Extract the [x, y] coordinate from the center of the cell holding the provided text.  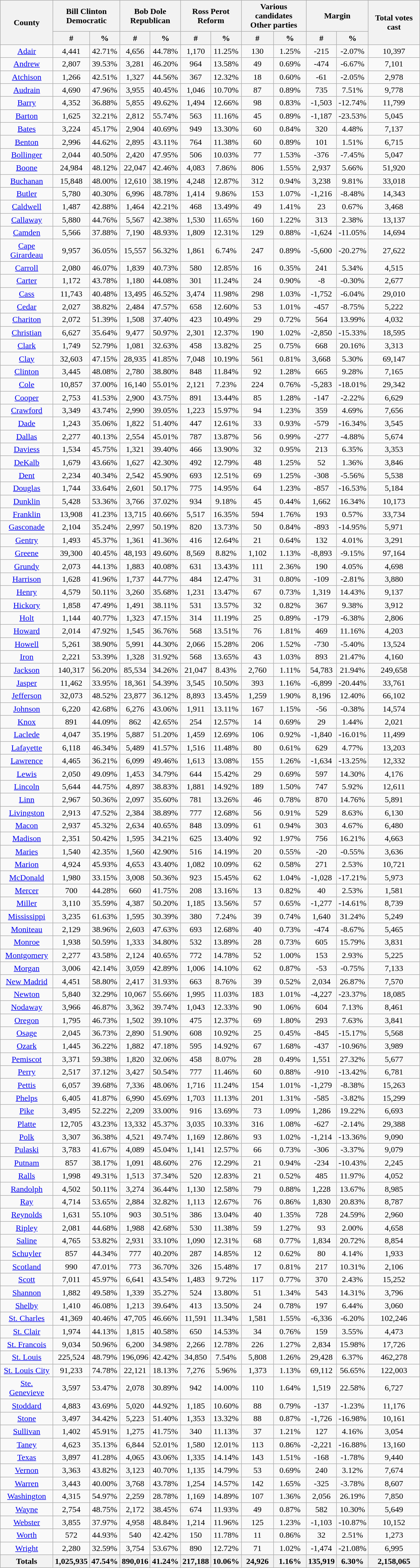
107 [258, 1496]
700 [72, 890]
Polk [27, 1137]
Ray [27, 1202]
13,495 [135, 294]
5,891 [394, 800]
-20.27% [352, 250]
45.97% [105, 1280]
43.40% [166, 865]
12.33% [226, 1007]
674 [196, 1509]
Moniteau [27, 929]
2,078 [135, 1388]
2,073 [72, 566]
6.30% [352, 1561]
Cole [27, 384]
1,995 [196, 994]
7.51% [352, 90]
1.97% [290, 839]
46.87% [105, 1007]
14.53% [226, 1331]
1,795 [72, 1020]
Hickory [27, 605]
41.24% [166, 1561]
35.13% [105, 1445]
240 [322, 1471]
2,056 [322, 1496]
303 [322, 826]
0.62% [290, 1254]
49.46% [166, 761]
2,259 [135, 1496]
1,213 [135, 1306]
42.65% [166, 722]
Scotland [27, 1267]
773 [135, 1267]
1,861 [196, 250]
11,499 [394, 735]
217 [322, 1267]
2,097 [135, 800]
1,402 [72, 1431]
Montgomery [27, 955]
5,261 [72, 644]
2,245 [394, 1163]
4,248 [196, 181]
59 [258, 1228]
2,960 [394, 1215]
-2,221 [322, 1445]
Gasconade [27, 527]
13.08% [226, 761]
32.63% [166, 346]
1,815 [135, 1331]
33,018 [394, 181]
12,611 [394, 787]
140,317 [72, 670]
11.46% [226, 1072]
13,332 [135, 1124]
1,540 [72, 852]
Cedar [27, 307]
42.71% [105, 51]
0.49% [290, 1059]
Camden [27, 233]
Newton [27, 994]
5,971 [394, 527]
3,766 [135, 501]
1,822 [135, 424]
1,135 [196, 1471]
13.45% [226, 696]
4,765 [72, 1241]
14.00% [226, 1388]
12.47% [226, 579]
Iron [27, 657]
276 [196, 1163]
8,461 [394, 1007]
1,508 [135, 320]
18,361 [135, 683]
12,705 [72, 1124]
604 [322, 1007]
2,554 [135, 437]
53.36% [105, 501]
0.79% [290, 1405]
625 [196, 839]
97,164 [394, 553]
Harrison [27, 579]
10.09% [226, 865]
-0.75% [352, 968]
5.92% [352, 787]
49.60% [166, 553]
0.83% [290, 103]
129 [258, 233]
4,521 [135, 1137]
13.47% [226, 592]
-16.01% [352, 735]
St. Charles [27, 1319]
135,919 [322, 1561]
1,259 [258, 696]
469 [322, 631]
5.96% [226, 1370]
St. Francois [27, 1344]
6,781 [394, 1072]
45.01% [166, 437]
85,534 [135, 670]
15.28% [226, 644]
38.83% [166, 787]
15.79% [352, 942]
-4.88% [352, 437]
313 [322, 220]
8.82% [226, 553]
11.03% [226, 994]
46.52% [166, 294]
1.06% [290, 1007]
74.78% [105, 1370]
45.04% [166, 1150]
2,807 [72, 64]
48.75% [105, 1509]
47.52% [105, 813]
Margin [337, 16]
Totals [27, 1561]
4,658 [394, 1228]
Gentry [27, 540]
949 [196, 129]
520 [196, 1176]
1,749 [72, 346]
5,880 [72, 220]
-730 [322, 644]
Marion [27, 865]
40.77% [105, 618]
1,453 [135, 774]
Lafayette [27, 748]
Adair [27, 51]
15.48% [226, 1267]
7,190 [135, 233]
5,780 [72, 194]
4,160 [394, 657]
40.48% [105, 294]
15,557 [135, 250]
10.19% [226, 359]
1,410 [72, 1306]
2,900 [135, 398]
56.20% [105, 670]
13.30% [226, 129]
1,938 [72, 942]
484 [196, 579]
Clinton [27, 371]
2,420 [135, 155]
13.51% [226, 631]
34,850 [196, 1357]
644 [196, 774]
8.76% [226, 981]
-579 [322, 424]
18 [258, 77]
2,913 [72, 813]
6.35% [352, 450]
-1.78% [352, 1458]
Holt [27, 618]
12.51% [226, 475]
208 [196, 890]
Osage [27, 1033]
35.68% [166, 592]
0.93% [290, 424]
0.64% [290, 540]
-857 [322, 488]
56.65% [352, 1370]
-1,103 [322, 1522]
Knox [27, 722]
1,519 [322, 1388]
2,484 [135, 307]
4,176 [394, 774]
14.31% [352, 1293]
4,579 [72, 592]
5,674 [394, 437]
4,465 [72, 761]
3,008 [135, 878]
9.86% [226, 194]
6,995 [394, 1548]
44.77% [166, 579]
1,545 [135, 631]
10.30% [352, 1509]
Pike [27, 1111]
Chariton [27, 320]
9.38% [352, 605]
934 [196, 501]
3,443 [72, 1483]
40.46% [105, 1319]
0.90% [290, 281]
26.19% [352, 1496]
Morgan [27, 968]
1,328 [135, 657]
2,812 [135, 116]
13,715 [135, 514]
1,141 [196, 1150]
98 [258, 103]
58.80% [105, 981]
5,225 [394, 955]
11.78% [226, 1535]
57 [258, 903]
12.83% [226, 1176]
1.64% [290, 1388]
0.67% [352, 207]
Pettis [27, 1085]
Shelby [27, 1306]
Monroe [27, 942]
1.09% [290, 1111]
4,883 [72, 1405]
-4,227 [322, 994]
43.11% [166, 142]
40.66% [166, 514]
13.09% [226, 826]
8,985 [394, 1189]
3,060 [394, 1306]
14.43% [352, 592]
254 [196, 722]
29,388 [394, 1124]
44.34% [105, 1254]
0.99% [290, 437]
5,644 [72, 787]
781 [196, 800]
39.53% [105, 64]
40.34% [105, 475]
4.77% [352, 748]
48.08% [105, 371]
492 [196, 462]
91,233 [72, 1370]
59.38% [105, 1059]
4,698 [394, 566]
Clark [27, 346]
56.32% [166, 250]
14.95% [226, 488]
54.39% [166, 683]
1.07% [290, 194]
775 [196, 488]
38.19% [166, 181]
Bollinger [27, 155]
1,464 [135, 207]
Henry [27, 592]
5,538 [394, 475]
2,104 [72, 527]
3,260 [135, 592]
12.01% [226, 1445]
2,014 [72, 631]
53.47% [105, 1388]
594 [258, 514]
1,445 [72, 1046]
Callaway [27, 220]
5,677 [394, 1059]
36.12% [166, 696]
10,067 [135, 994]
820 [196, 527]
2.43% [352, 1280]
13.49% [226, 207]
10.03% [226, 155]
50.17% [166, 488]
County [27, 22]
6,996 [135, 194]
42.46% [166, 168]
Franklin [27, 514]
14,343 [394, 194]
10.70% [226, 90]
32,603 [72, 359]
1,911 [196, 709]
10,397 [394, 51]
413 [196, 1306]
14.85% [226, 1254]
2,806 [394, 618]
15.42% [226, 774]
-893 [322, 527]
42.89% [166, 968]
Greene [27, 553]
36.88% [105, 103]
3,281 [135, 64]
-627 [322, 1124]
43.82% [105, 1471]
Ste. Genevieve [27, 1388]
Warren [27, 1483]
Washington [27, 1496]
Nodaway [27, 1007]
12.69% [226, 735]
41,369 [72, 1319]
50.59% [105, 942]
48.60% [166, 1163]
46.34% [105, 748]
106 [258, 735]
-1,279 [322, 1085]
890,016 [135, 1561]
42.35% [105, 852]
1,580 [196, 1445]
122,003 [394, 1370]
24,926 [258, 1561]
Pemiscot [27, 1059]
44.62% [105, 142]
37.02% [166, 501]
2.93% [352, 955]
-1,503 [322, 103]
-5,600 [322, 250]
1,483 [196, 1280]
Carroll [27, 268]
-215 [322, 51]
31 [258, 579]
41.57% [166, 748]
-20 [322, 852]
64 [258, 488]
45.93% [105, 865]
22,121 [135, 1370]
20 [258, 852]
43.66% [105, 462]
4,203 [394, 631]
13.43% [226, 566]
Mercer [27, 890]
38.17% [105, 1163]
Laclede [27, 735]
Pulaski [27, 1150]
Bill ClintonDemocratic [87, 16]
6,057 [72, 1085]
77 [258, 155]
14.10% [226, 968]
5,428 [72, 501]
Lawrence [27, 761]
747 [322, 787]
1,286 [322, 1111]
5,649 [394, 1509]
11,799 [394, 103]
-8.75% [352, 307]
14.79% [226, 1471]
1.00% [290, 955]
5.34% [352, 268]
2.36% [290, 566]
3,497 [72, 1418]
298 [258, 294]
33,761 [394, 683]
580 [196, 268]
6,118 [72, 748]
-168 [322, 1458]
6,990 [135, 1098]
241 [322, 268]
2,990 [135, 411]
1,703 [196, 1098]
9,079 [394, 1150]
3,796 [394, 1293]
2,754 [72, 1509]
605 [322, 942]
2,106 [394, 1267]
247 [258, 250]
11 [258, 1535]
Phelps [27, 1098]
5,184 [394, 488]
40.13% [105, 437]
1.21% [290, 1431]
2,266 [196, 1344]
41.28% [105, 1458]
1,980 [72, 878]
33 [258, 424]
18,085 [394, 994]
663 [196, 981]
-61 [322, 77]
1,737 [135, 579]
942 [196, 1388]
4.16% [352, 1431]
22,047 [135, 168]
423 [196, 320]
0.92% [290, 735]
43.69% [105, 1405]
4,623 [72, 1445]
1,820 [135, 1059]
271 [322, 865]
-3.37% [352, 1150]
125 [258, 1522]
631 [196, 566]
14.76% [352, 800]
127 [322, 1431]
-308 [322, 475]
13.58% [226, 64]
1,319 [322, 592]
10,857 [72, 384]
-325 [322, 1483]
1,613 [196, 761]
5,222 [394, 307]
5,567 [135, 220]
37.34% [166, 1176]
47.18% [166, 1046]
225,524 [72, 1357]
5,020 [135, 1405]
Howell [27, 644]
52.22% [105, 1111]
5,045 [394, 116]
5,991 [135, 644]
55.10% [105, 1215]
14.89% [226, 1496]
3,468 [394, 207]
18,595 [394, 333]
10.92% [226, 1033]
1,091 [135, 1163]
468 [196, 207]
-5,283 [322, 384]
1,043 [196, 1007]
1,214 [196, 1522]
Webster [27, 1522]
15.98% [352, 1344]
4,958 [135, 1522]
2,895 [135, 142]
3,445 [72, 371]
11,743 [72, 294]
1,223 [196, 411]
2,997 [135, 527]
54,783 [322, 670]
44.09% [105, 722]
Mississippi [27, 916]
42.51% [105, 77]
1,323 [135, 618]
608 [196, 1033]
862 [135, 722]
4,352 [72, 103]
Madison [27, 839]
Total votes cast [394, 22]
45.91% [105, 1431]
49.31% [105, 1176]
Carter [27, 281]
Macon [27, 826]
13.26% [226, 800]
13 [258, 890]
47.54% [105, 1561]
2,221 [72, 657]
12.61% [226, 424]
34.79% [166, 774]
McDonald [27, 878]
314 [196, 618]
43.75% [166, 398]
1,551 [322, 1059]
-376 [322, 155]
-3.82% [352, 1098]
10,152 [394, 1522]
21,047 [196, 670]
Jefferson [27, 696]
8,569 [196, 553]
14 [258, 722]
2,021 [394, 722]
316 [258, 1124]
6,276 [135, 709]
1,113 [196, 1202]
43.58% [105, 955]
12,610 [135, 181]
756 [322, 839]
Grundy [27, 566]
226 [258, 1344]
13.11% [226, 709]
1,353 [196, 1418]
524 [196, 1293]
4,441 [72, 51]
10,721 [394, 865]
14.57% [226, 1483]
39.05% [166, 411]
3,006 [72, 968]
44.78% [166, 51]
154 [258, 1085]
11,591 [196, 1319]
11.93% [226, 1509]
563 [196, 116]
1.04% [290, 878]
0.65% [290, 903]
224 [258, 384]
13.56% [226, 903]
79 [258, 1189]
2,890 [135, 1033]
31.92% [166, 657]
-2.07% [352, 51]
466 [196, 450]
4,315 [72, 1496]
10.49% [226, 320]
8,607 [394, 1483]
15.97% [226, 411]
8,854 [394, 1241]
38.45% [166, 1509]
13.87% [226, 437]
1,974 [72, 1331]
2,931 [135, 1241]
-1,216 [322, 194]
320 [322, 129]
1,333 [135, 942]
9,137 [394, 592]
2,234 [72, 475]
-10.87% [352, 1522]
916 [196, 1111]
6.74% [226, 250]
183 [258, 994]
1.34% [290, 1293]
-15.17% [352, 1033]
73 [258, 1111]
87 [258, 90]
-437 [322, 1046]
Platte [27, 1124]
1,025,935 [72, 1561]
11.96% [226, 1522]
572 [72, 1535]
1,373 [258, 1370]
13.50% [226, 1306]
44.75% [105, 787]
37.97% [105, 1522]
-7.45% [352, 155]
11.98% [226, 294]
13.80% [226, 1293]
0.35% [290, 268]
13,524 [394, 644]
8,893 [196, 696]
6.37% [352, 1357]
Taney [27, 1445]
1,625 [72, 116]
41.87% [105, 1098]
Maries [27, 852]
20.16% [352, 346]
1,679 [72, 462]
32.59% [105, 1548]
7,674 [394, 1471]
-109 [322, 579]
Cooper [27, 398]
Stoddard [27, 1405]
893 [322, 657]
196,096 [135, 1357]
20.83% [352, 1202]
111 [258, 566]
903 [135, 1215]
102,246 [394, 1319]
3,353 [394, 450]
4.14% [352, 1254]
12.67% [226, 1202]
38.11% [166, 605]
-53 [322, 968]
130 [258, 51]
94 [258, 411]
3,989 [394, 1046]
1,809 [196, 233]
201 [258, 1098]
48,193 [135, 553]
47.63% [166, 929]
1,046 [196, 90]
-6.38% [352, 618]
6,480 [394, 826]
42.21% [166, 207]
16.21% [352, 839]
13.44% [226, 398]
787 [196, 437]
1.65% [290, 1483]
-18.01% [352, 384]
660 [135, 890]
36.73% [105, 1033]
New Madrid [27, 981]
27,622 [394, 250]
34.98% [166, 1344]
36.38% [105, 1137]
23 [322, 207]
155 [258, 761]
10.50% [226, 683]
Scott [27, 1280]
1,273 [394, 1535]
46 [258, 800]
3.12% [352, 1471]
5,489 [135, 748]
506 [196, 155]
150 [196, 1535]
24,984 [72, 168]
3,846 [394, 462]
12.72% [226, 1548]
44.28% [105, 890]
2,780 [135, 371]
6,200 [135, 1344]
-137 [322, 1405]
-9.15% [352, 553]
Crawford [27, 411]
7,656 [394, 411]
416 [196, 540]
564 [322, 320]
17,726 [394, 1344]
49.62% [166, 103]
1,631 [72, 1215]
1,628 [72, 579]
51.90% [166, 1033]
-1,277 [322, 903]
3,880 [394, 579]
10,173 [394, 501]
629 [322, 748]
37 [258, 1431]
516 [196, 852]
48.06% [166, 1085]
13.16% [226, 890]
12.85% [226, 268]
23,877 [135, 696]
32.82% [166, 1202]
-13.25% [352, 761]
53.67% [166, 1548]
2,129 [72, 929]
85 [258, 398]
15.45% [226, 878]
-0.30% [352, 281]
52.01% [166, 1445]
30.89% [166, 1388]
41.85% [166, 359]
48.12% [105, 168]
2,044 [72, 155]
54.97% [105, 1496]
69,112 [322, 1370]
301 [196, 281]
143 [258, 1458]
6,405 [72, 1098]
9.72% [226, 1280]
5,840 [72, 994]
-5.40% [352, 644]
6,715 [394, 142]
1,275 [135, 1431]
2,027 [72, 307]
32.29% [105, 994]
4.69% [352, 411]
4,502 [72, 1189]
1,988 [135, 1228]
42.30% [166, 462]
-10.43% [352, 1163]
287 [196, 1254]
3,235 [72, 916]
462,278 [394, 1357]
1,744 [72, 488]
-13.42% [352, 1072]
50 [258, 527]
7,336 [135, 1085]
380 [196, 916]
34.42% [105, 1418]
43.23% [105, 1124]
Schuyler [27, 1254]
2,753 [72, 398]
45.32% [105, 826]
3,427 [135, 1072]
1,254 [196, 1483]
36.70% [166, 1267]
47.96% [105, 90]
4,515 [394, 268]
Jackson [27, 670]
0.57% [352, 514]
53.39% [105, 657]
5,249 [394, 916]
0.55% [290, 852]
13.67% [352, 1189]
12.64% [226, 540]
7.13% [352, 1007]
5,517 [196, 514]
42.88% [105, 207]
42.90% [166, 852]
Livingston [27, 813]
40.00% [105, 1483]
0.72% [290, 320]
-21.08% [352, 1548]
14,694 [394, 233]
12.78% [226, 1344]
32.06% [166, 1059]
8.07% [226, 1059]
39,300 [72, 553]
11.19% [226, 618]
0.95% [290, 450]
14.30% [352, 774]
38.96% [105, 929]
132 [322, 540]
13.82% [226, 346]
41.23% [105, 514]
2,172 [135, 1509]
33.15% [105, 878]
-845 [322, 1033]
658 [196, 307]
5,568 [394, 1033]
167 [258, 709]
12.60% [226, 307]
Miller [27, 903]
-16.88% [352, 1445]
964 [196, 64]
7.86% [226, 168]
61.63% [105, 916]
-16.34% [352, 424]
-277 [322, 437]
3,897 [72, 1458]
7,570 [394, 981]
6,627 [72, 333]
2,384 [135, 813]
13.99% [352, 320]
7,133 [394, 968]
1,339 [135, 1293]
7,850 [394, 1496]
21.94% [352, 670]
4,052 [394, 1176]
12,332 [394, 761]
Benton [27, 142]
6,693 [394, 1111]
1,839 [135, 268]
1.41% [290, 207]
41.53% [105, 398]
1,361 [135, 540]
-2.22% [352, 398]
20.72% [352, 1241]
1,335 [196, 1458]
142 [258, 1483]
11.34% [226, 1319]
1,243 [72, 424]
4,714 [72, 1202]
4,473 [394, 1331]
-1,752 [322, 294]
1,627 [135, 462]
Atchison [27, 77]
13.57% [226, 605]
-17.21% [352, 878]
36.05% [105, 250]
1,170 [196, 51]
Various candidatesOther parties [274, 16]
2,034 [322, 981]
340 [196, 1431]
5,223 [135, 1418]
8,196 [322, 696]
1.53% [290, 155]
4,653 [135, 865]
2,209 [135, 1111]
-0.38% [352, 709]
1,414 [196, 194]
36.22% [105, 1046]
159 [322, 1331]
8,787 [394, 1202]
4,387 [135, 903]
46.08% [105, 1306]
4,690 [72, 90]
35.60% [166, 800]
12 [258, 1254]
0.80% [290, 579]
293 [322, 1020]
13.04% [226, 1215]
45.17% [105, 129]
2,884 [135, 1202]
-6.04% [352, 294]
39.64% [166, 1306]
101 [322, 142]
13.69% [226, 1111]
532 [196, 942]
Johnson [27, 709]
50.20% [166, 903]
13.32% [226, 1418]
53.65% [105, 1202]
9,778 [394, 90]
3,371 [72, 1059]
6,727 [394, 1388]
2.38% [352, 220]
46.73% [105, 1020]
43.74% [105, 411]
12.29% [226, 1163]
11.25% [226, 51]
13.40% [226, 839]
44.68% [105, 1228]
-2.05% [352, 77]
1,090 [196, 1241]
Buchanan [27, 181]
14,574 [394, 709]
1.90% [290, 696]
15,848 [72, 181]
30.39% [166, 916]
5,566 [72, 233]
1,830 [322, 1202]
582 [322, 1509]
12.40% [352, 696]
3,912 [394, 605]
14.14% [226, 1458]
1.31% [290, 1098]
40.30% [105, 194]
1,491 [135, 605]
1,493 [72, 540]
38.82% [105, 307]
40.50% [105, 155]
34 [258, 1331]
45.90% [166, 475]
-56 [322, 709]
48.52% [105, 696]
9,034 [72, 1344]
-585 [322, 1098]
3,831 [394, 942]
-8.67% [352, 929]
1,662 [322, 501]
2,280 [72, 1548]
68 [258, 1241]
206 [258, 644]
61 [258, 826]
48.00% [105, 181]
49.09% [105, 774]
540 [135, 1535]
1,228 [322, 1189]
42.14% [105, 968]
2,121 [196, 384]
13.65% [226, 657]
Butler [27, 194]
48.79% [105, 1357]
29,010 [394, 294]
15,299 [394, 1098]
9.81% [352, 181]
-147 [322, 398]
870 [322, 800]
2,677 [394, 281]
1.68% [290, 1046]
1,321 [135, 450]
-11.05% [352, 233]
16,140 [135, 384]
50.97% [166, 333]
10,161 [394, 1418]
10.06% [226, 1561]
40.69% [166, 129]
St. Louis City [27, 1370]
44.08% [166, 281]
-1,474 [322, 1548]
5,808 [258, 1357]
-5.56% [352, 475]
7.23% [226, 384]
34.21% [166, 839]
2,072 [72, 320]
43 [258, 657]
668 [322, 346]
-23.37% [352, 994]
Perry [27, 1072]
Randolph [27, 1189]
5,855 [135, 103]
-1.23% [352, 1405]
7.24% [226, 916]
21.47% [352, 657]
4,065 [135, 1458]
6,629 [394, 398]
7.54% [226, 1357]
4,047 [72, 735]
34.26% [166, 670]
9,477 [135, 333]
47.95% [166, 155]
189 [258, 787]
0.44% [290, 501]
4,083 [196, 168]
728 [322, 1215]
15,252 [394, 1280]
3,054 [394, 1431]
-306 [322, 1150]
33.95% [105, 683]
14.19% [226, 852]
2,080 [72, 268]
-8.38% [352, 1085]
49.74% [166, 1137]
3,474 [196, 294]
33.00% [166, 1111]
1.22% [290, 220]
10.31% [352, 1267]
66 [258, 1150]
9,957 [72, 250]
90 [258, 1007]
8.43% [226, 670]
393 [258, 683]
2,081 [72, 1228]
55.74% [166, 116]
2,417 [135, 981]
2,517 [72, 1072]
197 [322, 1306]
3,035 [196, 1124]
66,102 [394, 696]
Bates [27, 129]
735 [322, 90]
7,276 [196, 1370]
37.12% [105, 1072]
4,897 [135, 787]
561 [258, 359]
-6.20% [352, 1319]
6.44% [352, 1306]
47.57% [166, 307]
12.86% [226, 1137]
-6.67% [352, 64]
4,032 [394, 320]
Saline [27, 1241]
6,220 [72, 709]
31.93% [166, 981]
9.28% [352, 371]
35.27% [166, 1293]
47.49% [105, 605]
5.30% [352, 359]
1,231 [196, 592]
3,855 [72, 1522]
764 [196, 142]
-1,840 [322, 735]
41.67% [105, 1150]
14.78% [226, 955]
-14.95% [352, 527]
35.19% [105, 735]
46.66% [166, 1319]
11.97% [352, 1176]
37.88% [105, 233]
8,739 [394, 903]
28.78% [166, 1496]
35.64% [105, 333]
Texas [27, 1458]
9.18% [226, 501]
7,165 [394, 371]
45.69% [166, 1098]
-2.14% [352, 1124]
17 [258, 1267]
3,224 [72, 129]
31.24% [352, 916]
-15.33% [352, 333]
4.48% [352, 129]
7,101 [394, 64]
530 [196, 1228]
15,263 [394, 1085]
35.06% [105, 424]
6,844 [135, 1445]
1.35% [290, 1215]
-16.53% [352, 488]
27.32% [352, 1059]
1,516 [196, 748]
71 [258, 1548]
24.59% [352, 1215]
3,955 [135, 90]
2,760 [258, 670]
1,102 [258, 553]
2,050 [72, 774]
7,011 [72, 1280]
Dade [27, 424]
13,203 [394, 748]
11.84% [226, 371]
-6,336 [322, 1319]
43.54% [166, 1280]
213 [322, 450]
Cass [27, 294]
0.75% [290, 346]
37.00% [105, 384]
44.56% [166, 77]
1,081 [135, 346]
-8 [322, 281]
39.68% [105, 1085]
40.70% [166, 1471]
10.33% [226, 1124]
2.51% [352, 1535]
Lewis [27, 774]
41.96% [105, 579]
665 [322, 371]
-179 [322, 618]
-10.96% [352, 1046]
Cape Girardeau [27, 250]
11.48% [226, 748]
16.34% [352, 501]
39.10% [166, 1020]
3,362 [135, 1007]
0.58% [290, 865]
2,834 [322, 1344]
0.91% [290, 813]
-1,187 [322, 116]
Lincoln [27, 787]
1,006 [196, 968]
49.58% [105, 1293]
Barton [27, 116]
33.64% [105, 488]
5,465 [394, 929]
3,307 [72, 1137]
386 [196, 1215]
41.36% [166, 540]
3,059 [135, 968]
DeKalb [27, 462]
50.96% [105, 1344]
40.08% [166, 566]
4,663 [394, 839]
51.39% [105, 320]
3,495 [72, 1111]
2,904 [135, 129]
-3.78% [352, 1483]
4.05% [352, 566]
1.80% [290, 1020]
4.01% [352, 540]
40.58% [166, 1331]
1,530 [196, 220]
11.65% [226, 220]
772 [196, 955]
370 [322, 1280]
1.52% [290, 644]
3,841 [394, 1020]
5,887 [135, 735]
8.63% [352, 813]
1,858 [72, 605]
1,082 [196, 865]
-1,726 [322, 1418]
36.21% [105, 761]
447 [196, 424]
3,636 [394, 852]
3,668 [322, 359]
1,327 [135, 77]
359 [322, 411]
16.35% [226, 514]
45.75% [105, 450]
2,301 [196, 333]
30.51% [166, 1215]
-0.55% [352, 852]
1.44% [352, 722]
Clay [27, 359]
48.93% [166, 233]
1,881 [196, 787]
1,487 [72, 207]
-234 [322, 1163]
3,363 [72, 1471]
Vernon [27, 1471]
1,180 [135, 281]
50.19% [166, 527]
Christian [27, 333]
Worth [27, 1535]
4.67% [352, 826]
48 [258, 462]
-13.36% [352, 1137]
3,238 [322, 181]
Shannon [27, 1293]
35.24% [105, 527]
1.08% [290, 1124]
160 [258, 220]
3,313 [394, 346]
13,137 [394, 220]
249,658 [394, 670]
2,124 [135, 955]
2,978 [394, 77]
26.87% [352, 981]
16 [258, 268]
36.44% [166, 1189]
Ralls [27, 1176]
3,274 [135, 1189]
Wayne [27, 1509]
3,783 [72, 1150]
40.73% [166, 268]
5,047 [394, 155]
Stone [27, 1418]
51.20% [166, 735]
9,090 [394, 1137]
650 [196, 1331]
28,935 [135, 359]
18.13% [166, 1370]
Douglas [27, 488]
Howard [27, 631]
326 [196, 1267]
29,342 [394, 384]
2,967 [72, 800]
3,110 [72, 903]
29,428 [322, 1357]
0.74% [290, 916]
Audrain [27, 90]
33,734 [394, 514]
1,494 [196, 103]
5,973 [394, 878]
7,048 [196, 359]
69,147 [394, 359]
1,560 [135, 852]
4,451 [72, 981]
Bob DoleRepublican [150, 16]
2.00% [352, 1228]
485 [322, 1176]
-6,899 [322, 683]
-1,624 [322, 233]
12.79% [226, 462]
0.61% [290, 748]
Oregon [27, 1020]
-23.53% [352, 116]
50.54% [166, 1072]
13,160 [394, 1445]
-1,214 [322, 1137]
Sullivan [27, 1431]
1,130 [196, 1189]
312 [258, 181]
37.40% [166, 320]
19.22% [352, 1111]
217,188 [196, 1561]
Andrew [27, 64]
1,716 [196, 1085]
-1,028 [322, 878]
11,462 [72, 683]
22.58% [352, 1388]
Barry [27, 103]
-16.98% [352, 1418]
-14.61% [352, 903]
Caldwell [27, 207]
Linn [27, 800]
1,502 [135, 1020]
47,705 [135, 1319]
38.80% [166, 371]
193 [322, 514]
7,137 [394, 129]
Putnam [27, 1163]
50.42% [105, 839]
3,754 [135, 1548]
1,534 [72, 450]
2,603 [135, 929]
543 [322, 1293]
48.84% [166, 1522]
806 [258, 168]
531 [196, 605]
38.89% [166, 813]
3,349 [72, 411]
990 [72, 1267]
-1,634 [322, 761]
475 [196, 1020]
42.38% [166, 220]
40.20% [166, 1254]
1,998 [72, 1176]
13.90% [226, 450]
47.01% [105, 1267]
46.20% [166, 64]
St. Clair [27, 1331]
44.30% [166, 644]
1,144 [72, 618]
9,440 [394, 1458]
1,933 [394, 1254]
5.66% [352, 168]
2,045 [72, 1033]
-457 [322, 307]
3,291 [394, 540]
39.40% [166, 450]
1,834 [322, 1241]
47.92% [105, 631]
55.66% [166, 994]
35.59% [105, 903]
1.11% [290, 670]
St. Louis [27, 1357]
55.01% [166, 384]
2,996 [72, 142]
44.76% [105, 220]
2,601 [135, 488]
0.60% [290, 77]
53.82% [105, 1241]
2,542 [135, 475]
32,073 [72, 696]
12.66% [226, 103]
1,459 [196, 735]
529 [322, 813]
Dent [27, 475]
-2,850 [322, 333]
-20.44% [352, 683]
1,172 [72, 281]
Reynolds [27, 1215]
-12.74% [352, 103]
110 [258, 1388]
34.80% [166, 942]
39.74% [166, 1007]
1.76% [290, 514]
923 [196, 878]
Ozark [27, 1046]
Ross PerotReform [211, 16]
3,123 [135, 1471]
44.93% [105, 1535]
-2.81% [352, 579]
1,266 [72, 77]
597 [322, 774]
2,158,065 [394, 1561]
10.60% [226, 1405]
3.55% [352, 1331]
-8,893 [322, 553]
36.76% [166, 631]
4,924 [72, 865]
1.50% [290, 787]
Wright [27, 1548]
-910 [322, 1072]
4,656 [135, 51]
46.07% [105, 268]
48.78% [166, 194]
2,634 [135, 826]
2,351 [72, 839]
2,066 [196, 644]
38.90% [105, 644]
6,130 [394, 813]
Boone [27, 168]
0.45% [290, 1033]
1,640 [322, 916]
44.92% [166, 1405]
12.32% [226, 77]
13.73% [226, 527]
13.89% [226, 942]
6,641 [135, 1280]
3,966 [72, 1007]
12.58% [226, 1189]
13,908 [72, 514]
1.81% [290, 631]
595 [196, 1046]
117 [258, 1280]
Dunklin [27, 501]
32.21% [105, 116]
1,883 [135, 566]
113 [258, 1445]
7.63% [352, 1020]
6,099 [135, 761]
4,089 [135, 1150]
890 [196, 1548]
51,920 [394, 168]
Ripley [27, 1228]
-8.48% [352, 194]
11,176 [394, 1405]
12.87% [226, 181]
Dallas [27, 437]
51 [258, 1293]
3,597 [72, 1388]
Daviess [27, 450]
52.79% [105, 346]
33.10% [166, 1241]
1.15% [290, 709]
1,513 [135, 1176]
Jasper [27, 683]
3,768 [135, 1483]
